Provide the (x, y) coordinate of the cell's center where the given text is located.  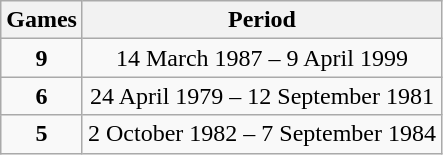
14 March 1987 – 9 April 1999 (262, 58)
Games (42, 20)
24 April 1979 – 12 September 1981 (262, 96)
9 (42, 58)
Period (262, 20)
6 (42, 96)
5 (42, 134)
2 October 1982 – 7 September 1984 (262, 134)
